Identify which cell holds the provided text, then report its [X, Y] central coordinate. 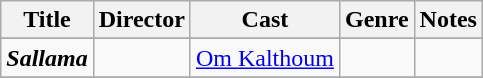
Title [47, 20]
Director [142, 20]
Notes [448, 20]
Om Kalthoum [264, 58]
Cast [264, 20]
Genre [376, 20]
Sallama [47, 58]
